Capture the cell that displays the provided text and extract its (X, Y) central coordinate. 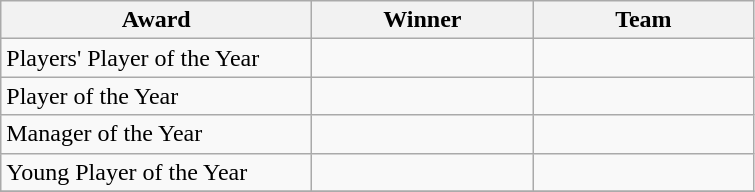
Team (644, 20)
Player of the Year (156, 96)
Players' Player of the Year (156, 58)
Young Player of the Year (156, 172)
Manager of the Year (156, 134)
Winner (422, 20)
Award (156, 20)
